Scan for the cell matching the given text and deliver its [x, y] coordinate at center. 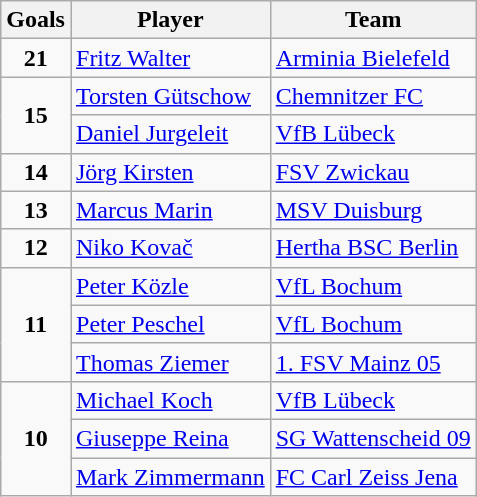
Fritz Walter [170, 58]
Mark Zimmermann [170, 477]
Marcus Marin [170, 210]
SG Wattenscheid 09 [373, 438]
14 [36, 172]
Peter Közle [170, 286]
21 [36, 58]
Jörg Kirsten [170, 172]
Chemnitzer FC [373, 96]
15 [36, 115]
Niko Kovač [170, 248]
12 [36, 248]
13 [36, 210]
FSV Zwickau [373, 172]
MSV Duisburg [373, 210]
Goals [36, 20]
1. FSV Mainz 05 [373, 362]
Peter Peschel [170, 324]
Arminia Bielefeld [373, 58]
11 [36, 324]
Thomas Ziemer [170, 362]
10 [36, 438]
FC Carl Zeiss Jena [373, 477]
Hertha BSC Berlin [373, 248]
Torsten Gütschow [170, 96]
Michael Koch [170, 400]
Giuseppe Reina [170, 438]
Daniel Jurgeleit [170, 134]
Team [373, 20]
Player [170, 20]
